Locate the cell with the specified text and output its [x, y] center coordinate. 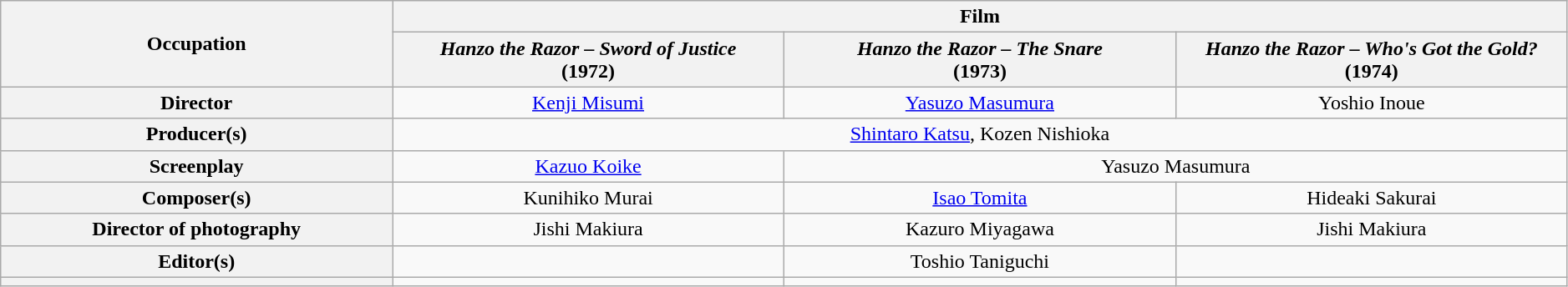
Hideaki Sakurai [1372, 198]
Kenji Misumi [588, 103]
Occupation [197, 43]
Screenplay [197, 166]
Producer(s) [197, 134]
Kazuro Miyagawa [979, 229]
Hanzo the Razor – The Snare(1973) [979, 60]
Director of photography [197, 229]
Composer(s) [197, 198]
Director [197, 103]
Hanzo the Razor – Sword of Justice(1972) [588, 60]
Yoshio Inoue [1372, 103]
Shintaro Katsu, Kozen Nishioka [981, 134]
Isao Tomita [979, 198]
Film [981, 17]
Toshio Taniguchi [979, 261]
Editor(s) [197, 261]
Kazuo Koike [588, 166]
Kunihiko Murai [588, 198]
Hanzo the Razor – Who's Got the Gold?(1974) [1372, 60]
